For the text-containing cell, return its midpoint in [X, Y] coordinate format. 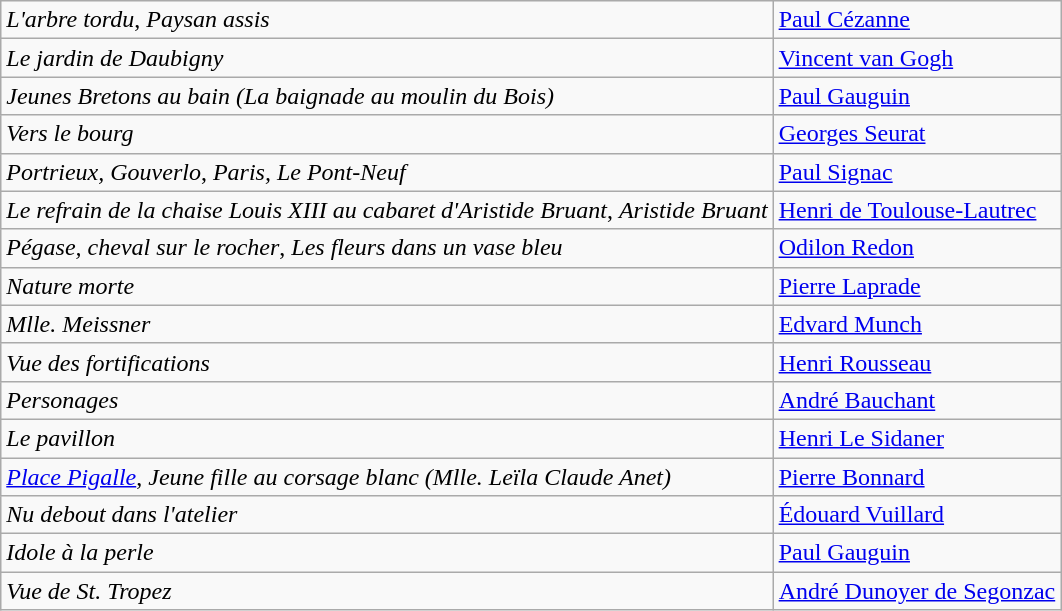
Idole à la perle [387, 553]
André Dunoyer de Segonzac [917, 591]
Vue des fortifications [387, 362]
Pierre Laprade [917, 286]
Le pavillon [387, 438]
Le refrain de la chaise Louis XIII au cabaret d'Aristide Bruant, Aristide Bruant [387, 210]
Henri Le Sidaner [917, 438]
Jeunes Bretons au bain (La baignade au moulin du Bois) [387, 96]
Odilon Redon [917, 248]
Pierre Bonnard [917, 477]
André Bauchant [917, 400]
Personages [387, 400]
Henri Rousseau [917, 362]
Georges Seurat [917, 134]
Edvard Munch [917, 324]
Nu debout dans l'atelier [387, 515]
L'arbre tordu, Paysan assis [387, 20]
Vue de St. Tropez [387, 591]
Paul Cézanne [917, 20]
Place Pigalle, Jeune fille au corsage blanc (Mlle. Leïla Claude Anet) [387, 477]
Le jardin de Daubigny [387, 58]
Nature morte [387, 286]
Henri de Toulouse-Lautrec [917, 210]
Portrieux, Gouverlo, Paris, Le Pont-Neuf [387, 172]
Vers le bourg [387, 134]
Mlle. Meissner [387, 324]
Paul Signac [917, 172]
Pégase, cheval sur le rocher, Les fleurs dans un vase bleu [387, 248]
Édouard Vuillard [917, 515]
Vincent van Gogh [917, 58]
